Pinpoint the cell where the given text exists, returning its [x, y] midpoint coordinate. 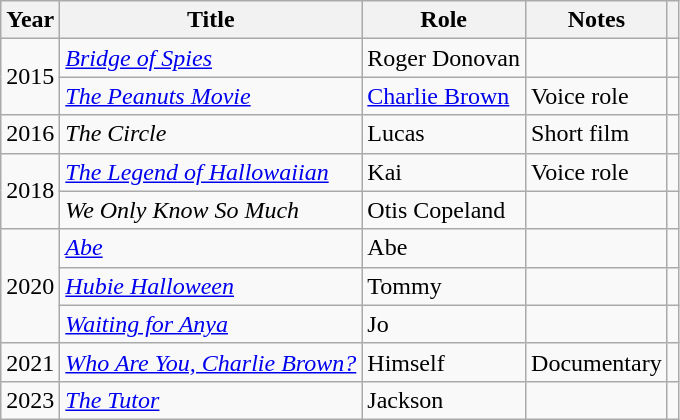
Tommy [444, 286]
Documentary [597, 362]
Bridge of Spies [211, 58]
Role [444, 20]
The Tutor [211, 400]
Hubie Halloween [211, 286]
Notes [597, 20]
The Legend of Hallowaiian [211, 172]
2015 [30, 77]
2018 [30, 191]
Title [211, 20]
Jo [444, 324]
Lucas [444, 134]
The Circle [211, 134]
The Peanuts Movie [211, 96]
We Only Know So Much [211, 210]
Who Are You, Charlie Brown? [211, 362]
2023 [30, 400]
Short film [597, 134]
2021 [30, 362]
Year [30, 20]
Waiting for Anya [211, 324]
2020 [30, 286]
Kai [444, 172]
Charlie Brown [444, 96]
Himself [444, 362]
Otis Copeland [444, 210]
2016 [30, 134]
Roger Donovan [444, 58]
Jackson [444, 400]
